Extract the [X, Y] coordinate from the center of the cell holding the provided text.  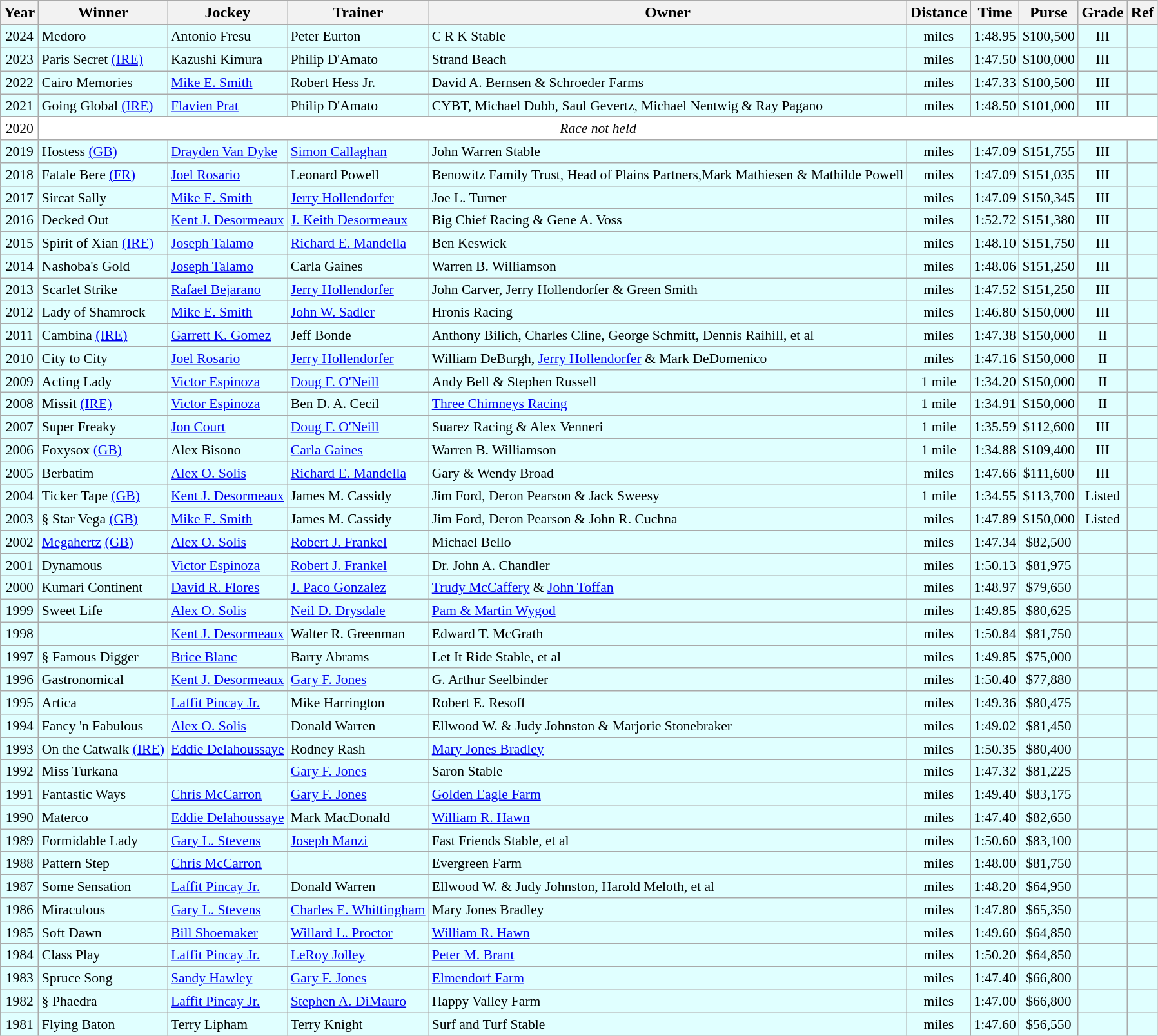
Mike Harrington [358, 703]
John W. Sadler [358, 312]
Peter M. Brant [668, 955]
John Carver, Jerry Hollendorfer & Green Smith [668, 289]
Flying Baton [103, 1024]
1983 [19, 978]
Winner [103, 13]
Going Global (IRE) [103, 106]
Neil D. Drysdale [358, 611]
$80,475 [1048, 703]
1989 [19, 841]
1:47.33 [994, 83]
1994 [19, 726]
1993 [19, 748]
§ Star Vega (GB) [103, 519]
1999 [19, 611]
Ticker Tape (GB) [103, 496]
1:47.52 [994, 289]
$81,225 [1048, 772]
Jim Ford, Deron Pearson & Jack Sweesy [668, 496]
Acting Lady [103, 381]
2016 [19, 220]
1986 [19, 910]
1:47.34 [994, 542]
Some Sensation [103, 886]
Formidable Lady [103, 841]
1:47.16 [994, 358]
1:52.72 [994, 220]
1:50.60 [994, 841]
Suarez Racing & Alex Venneri [668, 427]
Charles E. Whittingham [358, 910]
$151,755 [1048, 151]
Golden Eagle Farm [668, 794]
CYBT, Michael Dubb, Saul Gevertz, Michael Nentwig & Ray Pagano [668, 106]
C R K Stable [668, 37]
1:47.60 [994, 1024]
Kumari Continent [103, 588]
Willard L. Proctor [358, 932]
Owner [668, 13]
1:34.55 [994, 496]
Rodney Rash [358, 748]
Saron Stable [668, 772]
2019 [19, 151]
1:48.50 [994, 106]
$100,000 [1048, 59]
2018 [19, 175]
$151,380 [1048, 220]
Fantastic Ways [103, 794]
David R. Flores [228, 588]
Super Freaky [103, 427]
2021 [19, 106]
Megahertz (GB) [103, 542]
1990 [19, 817]
1:46.80 [994, 312]
Miraculous [103, 910]
1:50.35 [994, 748]
Let It Ride Stable, et al [668, 657]
Rafael Bejarano [228, 289]
2000 [19, 588]
City to City [103, 358]
1981 [19, 1024]
2003 [19, 519]
Spirit of Xian (IRE) [103, 243]
Grade [1103, 13]
Purse [1048, 13]
Jim Ford, Deron Pearson & John R. Cuchna [668, 519]
Berbatim [103, 473]
Alex Bisono [228, 450]
Leonard Powell [358, 175]
2014 [19, 266]
John Warren Stable [668, 151]
§ Famous Digger [103, 657]
$83,100 [1048, 841]
2002 [19, 542]
Sweet Life [103, 611]
1:50.84 [994, 634]
2013 [19, 289]
Simon Callaghan [358, 151]
1982 [19, 1001]
Fatale Bere (FR) [103, 175]
$79,650 [1048, 588]
Cambina (IRE) [103, 335]
Ben Keswick [668, 243]
G. Arthur Seelbinder [668, 679]
1992 [19, 772]
2024 [19, 37]
1:47.00 [994, 1001]
Jockey [228, 13]
Ellwood W. & Judy Johnston & Marjorie Stonebraker [668, 726]
1995 [19, 703]
Pattern Step [103, 863]
1998 [19, 634]
Trainer [358, 13]
Decked Out [103, 220]
Dynamous [103, 565]
$83,175 [1048, 794]
Medoro [103, 37]
Strand Beach [668, 59]
J. Keith Desormeaux [358, 220]
2009 [19, 381]
Spruce Song [103, 978]
Artica [103, 703]
$101,000 [1048, 106]
1987 [19, 886]
1988 [19, 863]
$64,950 [1048, 886]
Brice Blanc [228, 657]
Jon Court [228, 427]
2004 [19, 496]
Hostess (GB) [103, 151]
1:48.10 [994, 243]
Terry Lipham [228, 1024]
1:48.06 [994, 266]
Evergreen Farm [668, 863]
Surf and Turf Stable [668, 1024]
2015 [19, 243]
$75,000 [1048, 657]
Barry Abrams [358, 657]
Garrett K. Gomez [228, 335]
Sandy Hawley [228, 978]
1:48.00 [994, 863]
Dr. John A. Chandler [668, 565]
Peter Eurton [358, 37]
Drayden Van Dyke [228, 151]
2010 [19, 358]
Missit (IRE) [103, 404]
Cairo Memories [103, 83]
Joseph Manzi [358, 841]
Foxysox (GB) [103, 450]
David A. Bernsen & Schroeder Farms [668, 83]
$82,500 [1048, 542]
Trudy McCaffery & John Toffan [668, 588]
Three Chimneys Racing [668, 404]
1:48.97 [994, 588]
Fancy 'n Fabulous [103, 726]
Fast Friends Stable, et al [668, 841]
§ Phaedra [103, 1001]
1:47.38 [994, 335]
1:47.66 [994, 473]
$56,550 [1048, 1024]
Class Play [103, 955]
2007 [19, 427]
J. Paco Gonzalez [358, 588]
2017 [19, 197]
Soft Dawn [103, 932]
1996 [19, 679]
Big Chief Racing & Gene A. Voss [668, 220]
Miss Turkana [103, 772]
Flavien Prat [228, 106]
1:34.88 [994, 450]
1:34.91 [994, 404]
Time [994, 13]
Michael Bello [668, 542]
1:49.02 [994, 726]
1:50.40 [994, 679]
LeRoy Jolley [358, 955]
Ben D. A. Cecil [358, 404]
2006 [19, 450]
1984 [19, 955]
1:48.95 [994, 37]
On the Catwalk (IRE) [103, 748]
$77,880 [1048, 679]
1985 [19, 932]
Distance [939, 13]
Elmendorf Farm [668, 978]
2008 [19, 404]
$111,600 [1048, 473]
Gastronomical [103, 679]
Hronis Racing [668, 312]
Bill Shoemaker [228, 932]
Happy Valley Farm [668, 1001]
1:48.20 [994, 886]
2022 [19, 83]
Lady of Shamrock [103, 312]
Year [19, 13]
Materco [103, 817]
Edward T. McGrath [668, 634]
1:50.20 [994, 955]
$109,400 [1048, 450]
1:35.59 [994, 427]
Walter R. Greenman [358, 634]
Nashoba's Gold [103, 266]
Pam & Martin Wygod [668, 611]
$81,975 [1048, 565]
1991 [19, 794]
$113,700 [1048, 496]
1:49.40 [994, 794]
2023 [19, 59]
$81,450 [1048, 726]
$65,350 [1048, 910]
1:34.20 [994, 381]
1997 [19, 657]
$150,345 [1048, 197]
Race not held [598, 128]
$82,650 [1048, 817]
Gary & Wendy Broad [668, 473]
1:47.80 [994, 910]
1:49.60 [994, 932]
Terry Knight [358, 1024]
1:49.36 [994, 703]
2005 [19, 473]
1:47.89 [994, 519]
$80,625 [1048, 611]
1:50.13 [994, 565]
Antonio Fresu [228, 37]
Robert E. Resoff [668, 703]
$112,600 [1048, 427]
Scarlet Strike [103, 289]
2020 [19, 128]
$80,400 [1048, 748]
1:47.50 [994, 59]
2001 [19, 565]
Paris Secret (IRE) [103, 59]
Robert Hess Jr. [358, 83]
1:47.32 [994, 772]
Benowitz Family Trust, Head of Plains Partners,Mark Mathiesen & Mathilde Powell [668, 175]
2012 [19, 312]
$151,750 [1048, 243]
Joe L. Turner [668, 197]
Ref [1143, 13]
Sircat Sally [103, 197]
Anthony Bilich, Charles Cline, George Schmitt, Dennis Raihill, et al [668, 335]
Mark MacDonald [358, 817]
Jeff Bonde [358, 335]
Stephen A. DiMauro [358, 1001]
2011 [19, 335]
William DeBurgh, Jerry Hollendorfer & Mark DeDomenico [668, 358]
$151,035 [1048, 175]
Ellwood W. & Judy Johnston, Harold Meloth, et al [668, 886]
Kazushi Kimura [228, 59]
Andy Bell & Stephen Russell [668, 381]
